Identify which cell holds the provided text, then report its [X, Y] central coordinate. 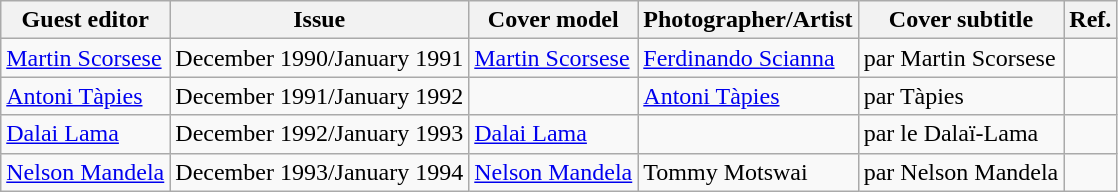
December 1993/January 1994 [320, 172]
Cover model [554, 20]
Photographer/Artist [748, 20]
Guest editor [86, 20]
Issue [320, 20]
December 1991/January 1992 [320, 96]
December 1990/January 1991 [320, 58]
Ferdinando Scianna [748, 58]
par Martin Scorsese [961, 58]
Cover subtitle [961, 20]
par Nelson Mandela [961, 172]
par Tàpies [961, 96]
December 1992/January 1993 [320, 134]
par le Dalaï-Lama [961, 134]
Tommy Motswai [748, 172]
Ref. [1090, 20]
